Capture the cell that displays the provided text and extract its [x, y] central coordinate. 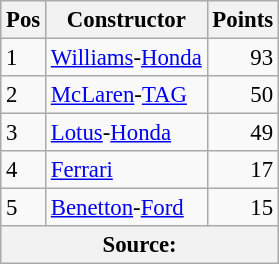
Constructor [127, 20]
50 [242, 95]
15 [242, 208]
Ferrari [127, 170]
93 [242, 58]
1 [24, 58]
49 [242, 133]
Benetton-Ford [127, 208]
5 [24, 208]
2 [24, 95]
Pos [24, 20]
Points [242, 20]
Williams-Honda [127, 58]
3 [24, 133]
17 [242, 170]
McLaren-TAG [127, 95]
Lotus-Honda [127, 133]
Source: [140, 245]
4 [24, 170]
